Capture the cell that displays the provided text and extract its [X, Y] central coordinate. 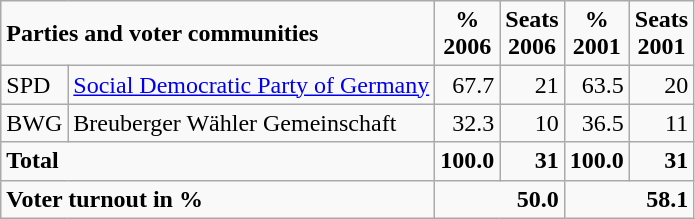
67.7 [468, 85]
%2006 [468, 34]
Social Democratic Party of Germany [252, 85]
Seats2006 [532, 34]
58.1 [628, 199]
36.5 [596, 123]
Breuberger Wähler Gemeinschaft [252, 123]
Seats2001 [661, 34]
63.5 [596, 85]
50.0 [500, 199]
32.3 [468, 123]
Parties and voter communities [218, 34]
%2001 [596, 34]
10 [532, 123]
SPD [34, 85]
20 [661, 85]
Total [218, 161]
21 [532, 85]
Voter turnout in % [218, 199]
11 [661, 123]
BWG [34, 123]
